From the cell containing the given text, extract its center point as (X, Y) coordinate. 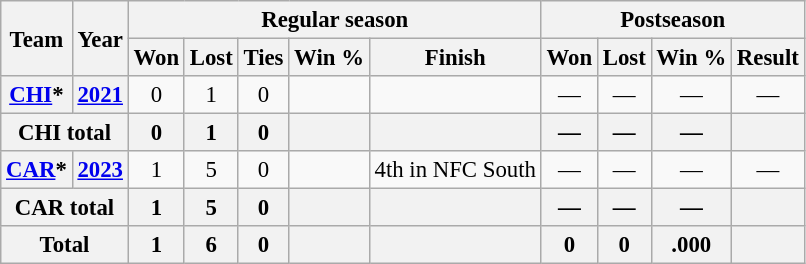
Year (100, 38)
Result (768, 58)
4th in NFC South (455, 170)
2023 (100, 170)
CAR* (36, 170)
6 (211, 245)
.000 (691, 245)
Ties (264, 58)
Team (36, 38)
Postseason (672, 20)
Total (65, 245)
CHI* (36, 95)
CAR total (65, 208)
Finish (455, 58)
2021 (100, 95)
Regular season (334, 20)
CHI total (65, 133)
